Find where the given text appears and provide that cell's center as (x, y) coordinate. 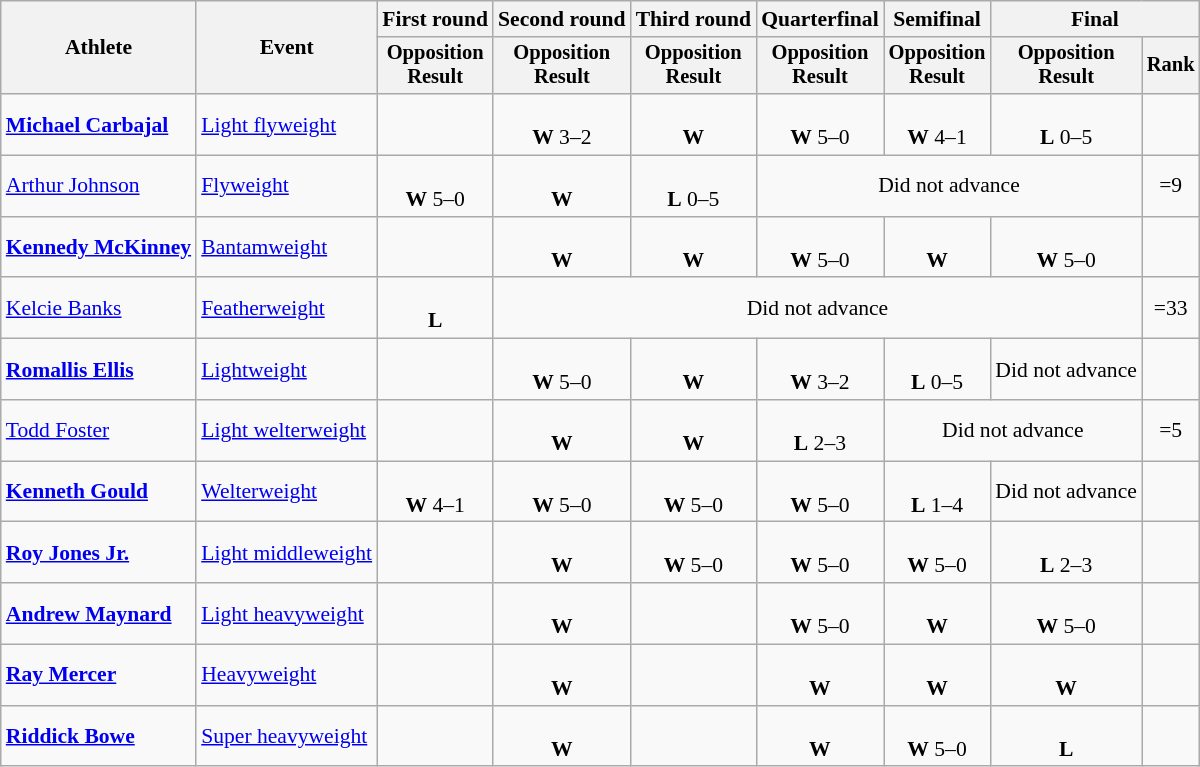
Semifinal (938, 19)
Roy Jones Jr. (98, 552)
Todd Foster (98, 430)
Kelcie Banks (98, 308)
Kennedy McKinney (98, 248)
Super heavyweight (286, 736)
Light flyweight (286, 124)
L 1–4 (938, 492)
Bantamweight (286, 248)
Quarterfinal (820, 19)
Riddick Bowe (98, 736)
Romallis Ellis (98, 370)
Kenneth Gould (98, 492)
Heavyweight (286, 676)
Ray Mercer (98, 676)
=9 (1171, 186)
Rank (1171, 66)
First round (435, 19)
Light welterweight (286, 430)
Lightweight (286, 370)
Third round (694, 19)
=5 (1171, 430)
Featherweight (286, 308)
Andrew Maynard (98, 614)
Light heavyweight (286, 614)
Welterweight (286, 492)
Athlete (98, 48)
Event (286, 48)
Second round (562, 19)
=33 (1171, 308)
Light middleweight (286, 552)
Michael Carbajal (98, 124)
Flyweight (286, 186)
Arthur Johnson (98, 186)
Final (1094, 19)
